Provide the [x, y] coordinate of the cell's center where the given text is located.  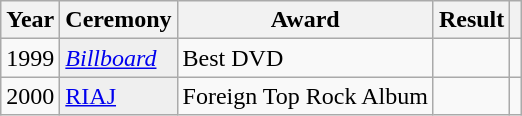
RIAJ [118, 96]
Foreign Top Rock Album [305, 96]
2000 [30, 96]
Year [30, 20]
Billboard [118, 58]
Award [305, 20]
1999 [30, 58]
Result [471, 20]
Best DVD [305, 58]
Ceremony [118, 20]
